Pinpoint the cell where the given text exists, returning its (X, Y) midpoint coordinate. 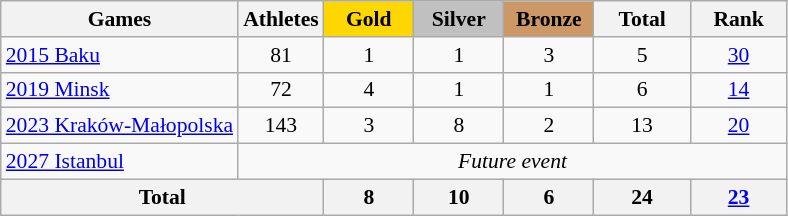
4 (369, 90)
Silver (459, 19)
14 (738, 90)
72 (281, 90)
10 (459, 197)
143 (281, 126)
20 (738, 126)
Athletes (281, 19)
13 (642, 126)
2015 Baku (120, 55)
30 (738, 55)
Bronze (549, 19)
2 (549, 126)
2019 Minsk (120, 90)
23 (738, 197)
2023 Kraków-Małopolska (120, 126)
81 (281, 55)
Future event (512, 162)
5 (642, 55)
Games (120, 19)
Gold (369, 19)
Rank (738, 19)
2027 Istanbul (120, 162)
24 (642, 197)
